Provide the (x, y) coordinate of the cell's center where the given text is located.  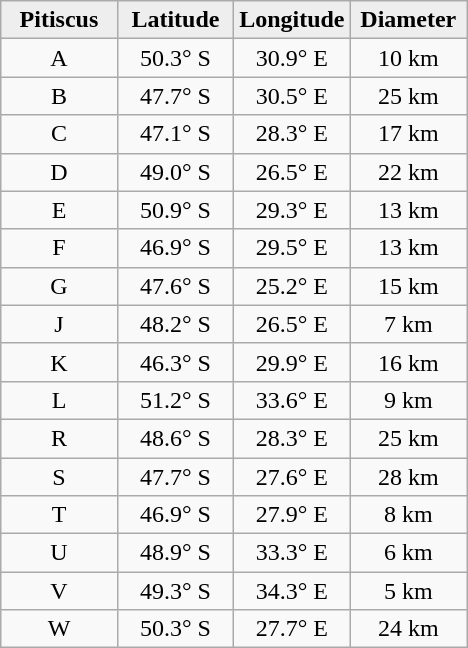
27.7° E (292, 629)
A (59, 58)
B (59, 96)
S (59, 477)
30.5° E (292, 96)
Latitude (175, 20)
47.1° S (175, 134)
46.3° S (175, 362)
48.9° S (175, 553)
7 km (408, 324)
10 km (408, 58)
G (59, 286)
V (59, 591)
28 km (408, 477)
50.9° S (175, 210)
E (59, 210)
D (59, 172)
W (59, 629)
T (59, 515)
48.6° S (175, 438)
6 km (408, 553)
27.6° E (292, 477)
29.5° E (292, 248)
34.3° E (292, 591)
33.3° E (292, 553)
22 km (408, 172)
29.3° E (292, 210)
9 km (408, 400)
30.9° E (292, 58)
24 km (408, 629)
K (59, 362)
48.2° S (175, 324)
Diameter (408, 20)
5 km (408, 591)
51.2° S (175, 400)
J (59, 324)
17 km (408, 134)
27.9° E (292, 515)
47.6° S (175, 286)
Pitiscus (59, 20)
F (59, 248)
L (59, 400)
C (59, 134)
49.3° S (175, 591)
29.9° E (292, 362)
49.0° S (175, 172)
8 km (408, 515)
Longitude (292, 20)
16 km (408, 362)
R (59, 438)
U (59, 553)
15 km (408, 286)
25.2° E (292, 286)
33.6° E (292, 400)
